Return (x, y) of the center of cell containing provided text 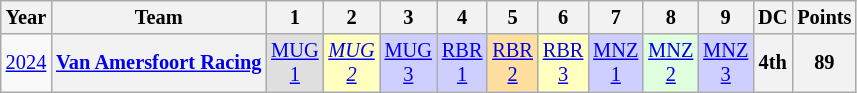
Points (824, 17)
MUG3 (408, 63)
Year (26, 17)
9 (726, 17)
Van Amersfoort Racing (158, 63)
7 (616, 17)
8 (670, 17)
MNZ1 (616, 63)
RBR1 (462, 63)
1 (294, 17)
6 (563, 17)
2024 (26, 63)
4th (772, 63)
RBR3 (563, 63)
MNZ3 (726, 63)
89 (824, 63)
MUG1 (294, 63)
2 (352, 17)
MNZ2 (670, 63)
4 (462, 17)
5 (512, 17)
RBR2 (512, 63)
MUG2 (352, 63)
Team (158, 17)
DC (772, 17)
3 (408, 17)
